Return the (x, y) coordinate for the center point of the cell that contains the specified text.  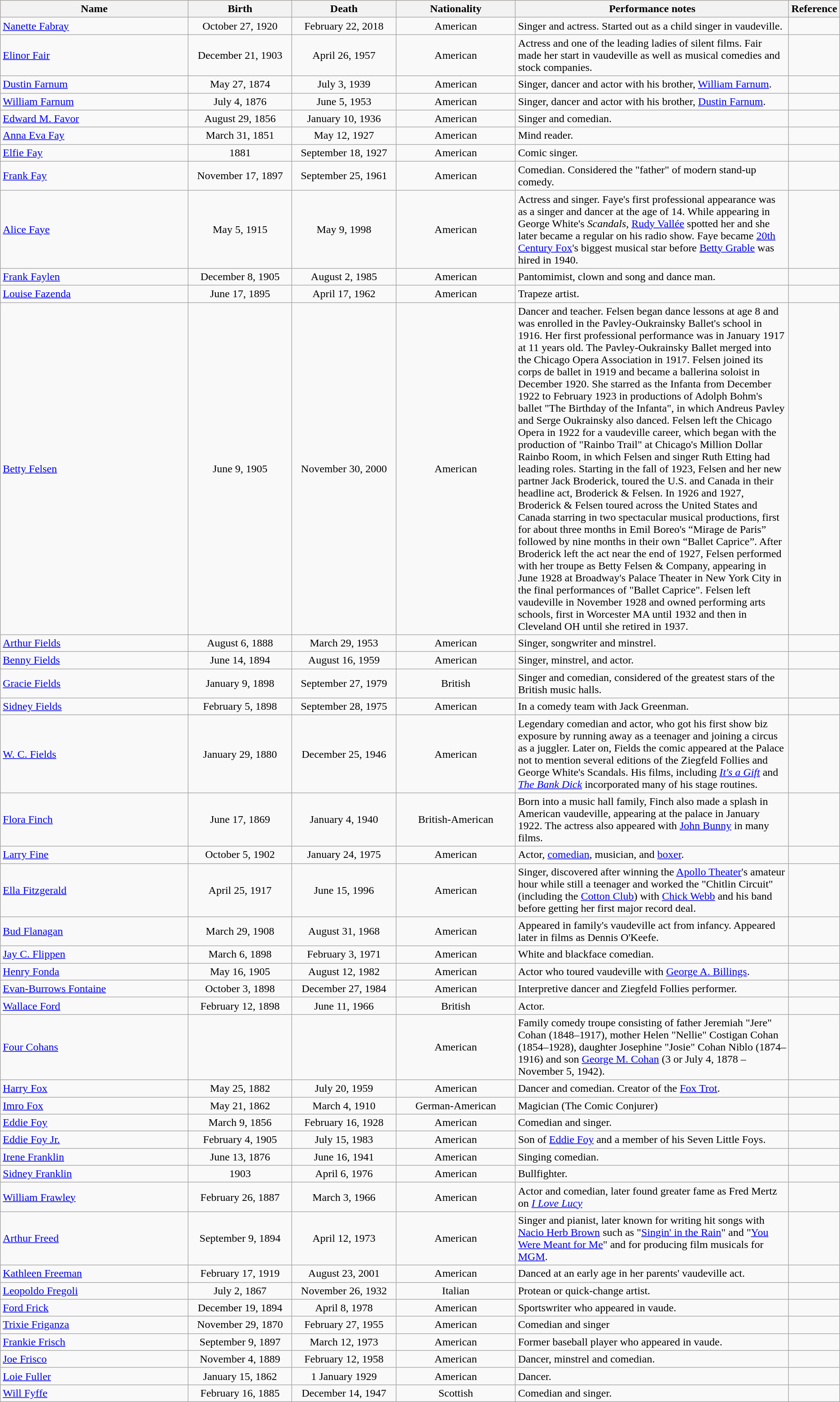
Dancer. (652, 1376)
July 4, 1876 (240, 101)
December 27, 1984 (344, 989)
May 25, 1882 (240, 1088)
February 27, 1955 (344, 1325)
Sidney Franklin (94, 1174)
Dustin Farnum (94, 84)
December 25, 1946 (344, 754)
Dancer and comedian. Creator of the Fox Trot. (652, 1088)
Irene Franklin (94, 1157)
German-American (456, 1106)
February 4, 1905 (240, 1140)
November 26, 1932 (344, 1291)
Elinor Fair (94, 55)
Bud Flanagan (94, 931)
June 16, 1941 (344, 1157)
Ford Frick (94, 1308)
December 8, 1905 (240, 277)
March 9, 1856 (240, 1123)
April 26, 1957 (344, 55)
Evan-Burrows Fontaine (94, 989)
January 24, 1975 (344, 855)
Imro Fox (94, 1106)
February 22, 2018 (344, 26)
Anna Eva Fay (94, 136)
February 17, 1919 (240, 1274)
Sportswriter who appeared in vaude. (652, 1308)
Protean or quick-change artist. (652, 1291)
February 12, 1958 (344, 1359)
Singer and actress. Started out as a child singer in vaudeville. (652, 26)
November 17, 1897 (240, 176)
Name (94, 9)
February 12, 1898 (240, 1006)
September 9, 1894 (240, 1238)
Singer, minstrel, and actor. (652, 660)
Loie Fuller (94, 1376)
March 29, 1908 (240, 931)
Actor and comedian, later found greater fame as Fred Mertz on I Love Lucy (652, 1197)
August 12, 1982 (344, 971)
Trapeze artist. (652, 294)
W. C. Fields (94, 754)
Singer, dancer and actor with his brother, William Farnum. (652, 84)
Nationality (456, 9)
February 16, 1928 (344, 1123)
April 8, 1978 (344, 1308)
Actor who toured vaudeville with George A. Billings. (652, 971)
Performance notes (652, 9)
Death (344, 9)
May 12, 1927 (344, 136)
February 16, 1885 (240, 1393)
Italian (456, 1291)
1 January 1929 (344, 1376)
Will Fyffe (94, 1393)
Benny Fields (94, 660)
May 9, 1998 (344, 229)
April 25, 1917 (240, 890)
William Farnum (94, 101)
Appeared in family's vaudeville act from infancy. Appeared later in films as Dennis O'Keefe. (652, 931)
In a comedy team with Jack Greenman. (652, 707)
March 3, 1966 (344, 1197)
June 13, 1876 (240, 1157)
Flora Finch (94, 820)
Ella Fitzgerald (94, 890)
September 25, 1961 (344, 176)
1881 (240, 153)
Pantomimist, clown and song and dance man. (652, 277)
July 20, 1959 (344, 1088)
Comic singer. (652, 153)
Singer, dancer and actor with his brother, Dustin Farnum. (652, 101)
Magician (The Comic Conjurer) (652, 1106)
Betty Felsen (94, 469)
Jay C. Flippen (94, 954)
June 5, 1953 (344, 101)
January 10, 1936 (344, 119)
Eddie Foy (94, 1123)
Comedian. Considered the "father" of modern stand-up comedy. (652, 176)
Dancer, minstrel and comedian. (652, 1359)
Actor. (652, 1006)
Danced at an early age in her parents' vaudeville act. (652, 1274)
Birth (240, 9)
November 4, 1889 (240, 1359)
September 9, 1897 (240, 1342)
June 15, 1996 (344, 890)
Larry Fine (94, 855)
Kathleen Freeman (94, 1274)
Joe Frisco (94, 1359)
Comedian and singer (652, 1325)
September 18, 1927 (344, 153)
April 17, 1962 (344, 294)
Eddie Foy Jr. (94, 1140)
Four Cohans (94, 1047)
June 11, 1966 (344, 1006)
June 9, 1905 (240, 469)
January 15, 1862 (240, 1376)
August 16, 1959 (344, 660)
Elfie Fay (94, 153)
March 6, 1898 (240, 954)
August 2, 1985 (344, 277)
April 6, 1976 (344, 1174)
Frankie Frisch (94, 1342)
Henry Fonda (94, 971)
March 29, 1953 (344, 643)
William Frawley (94, 1197)
British-American (456, 820)
October 27, 1920 (240, 26)
August 29, 1856 (240, 119)
May 21, 1862 (240, 1106)
June 17, 1895 (240, 294)
Leopoldo Fregoli (94, 1291)
May 27, 1874 (240, 84)
Scottish (456, 1393)
September 27, 1979 (344, 683)
March 12, 1973 (344, 1342)
July 3, 1939 (344, 84)
February 5, 1898 (240, 707)
Edward M. Favor (94, 119)
Nanette Fabray (94, 26)
Sidney Fields (94, 707)
Interpretive dancer and Ziegfeld Follies performer. (652, 989)
October 5, 1902 (240, 855)
February 26, 1887 (240, 1197)
June 17, 1869 (240, 820)
February 3, 1971 (344, 954)
Frank Faylen (94, 277)
December 19, 1894 (240, 1308)
Former baseball player who appeared in vaude. (652, 1342)
January 29, 1880 (240, 754)
April 12, 1973 (344, 1238)
June 14, 1894 (240, 660)
Actress and one of the leading ladies of silent films. Fair made her start in vaudeville as well as musical comedies and stock companies. (652, 55)
White and blackface comedian. (652, 954)
Arthur Freed (94, 1238)
August 23, 2001 (344, 1274)
March 4, 1910 (344, 1106)
December 21, 1903 (240, 55)
Bullfighter. (652, 1174)
August 6, 1888 (240, 643)
March 31, 1851 (240, 136)
Harry Fox (94, 1088)
November 30, 2000 (344, 469)
Singing comedian. (652, 1157)
May 5, 1915 (240, 229)
July 2, 1867 (240, 1291)
Gracie Fields (94, 683)
December 14, 1947 (344, 1393)
Mind reader. (652, 136)
January 4, 1940 (344, 820)
1903 (240, 1174)
Alice Faye (94, 229)
Singer and comedian, considered of the greatest stars of the British music halls. (652, 683)
Trixie Friganza (94, 1325)
January 9, 1898 (240, 683)
Singer and comedian. (652, 119)
Reference (814, 9)
September 28, 1975 (344, 707)
Frank Fay (94, 176)
Actor, comedian, musician, and boxer. (652, 855)
Louise Fazenda (94, 294)
Wallace Ford (94, 1006)
August 31, 1968 (344, 931)
Singer, songwriter and minstrel. (652, 643)
November 29, 1870 (240, 1325)
Arthur Fields (94, 643)
May 16, 1905 (240, 971)
October 3, 1898 (240, 989)
July 15, 1983 (344, 1140)
Son of Eddie Foy and a member of his Seven Little Foys. (652, 1140)
